Identify which cell holds the provided text, then report its (X, Y) central coordinate. 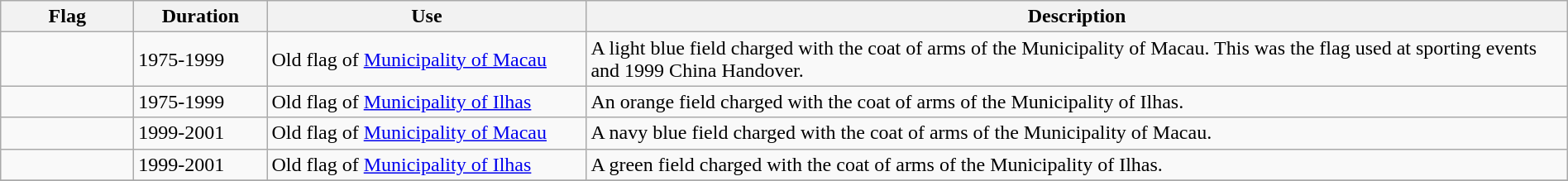
Description (1077, 17)
Flag (68, 17)
Use (427, 17)
An orange field charged with the coat of arms of the Municipality of Ilhas. (1077, 102)
A light blue field charged with the coat of arms of the Municipality of Macau. This was the flag used at sporting events and 1999 China Handover. (1077, 60)
A navy blue field charged with the coat of arms of the Municipality of Macau. (1077, 133)
A green field charged with the coat of arms of the Municipality of Ilhas. (1077, 164)
Duration (200, 17)
